Pinpoint the cell where the given text exists, returning its [x, y] midpoint coordinate. 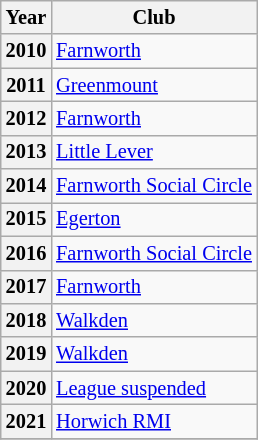
2017 [26, 287]
2011 [26, 85]
Little Lever [154, 152]
Horwich RMI [154, 421]
2010 [26, 51]
2013 [26, 152]
2019 [26, 354]
Egerton [154, 219]
2018 [26, 320]
2014 [26, 186]
2021 [26, 421]
Greenmount [154, 85]
League suspended [154, 388]
Club [154, 17]
2016 [26, 253]
2020 [26, 388]
2012 [26, 118]
Year [26, 17]
2015 [26, 219]
